Identify which cell holds the provided text, then report its (X, Y) central coordinate. 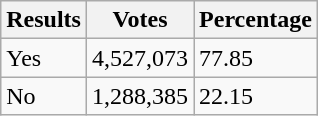
4,527,073 (140, 58)
Results (44, 20)
No (44, 96)
22.15 (256, 96)
Votes (140, 20)
Percentage (256, 20)
1,288,385 (140, 96)
Yes (44, 58)
77.85 (256, 58)
